Output the [x, y] coordinate of the center of the cell containing the given text.  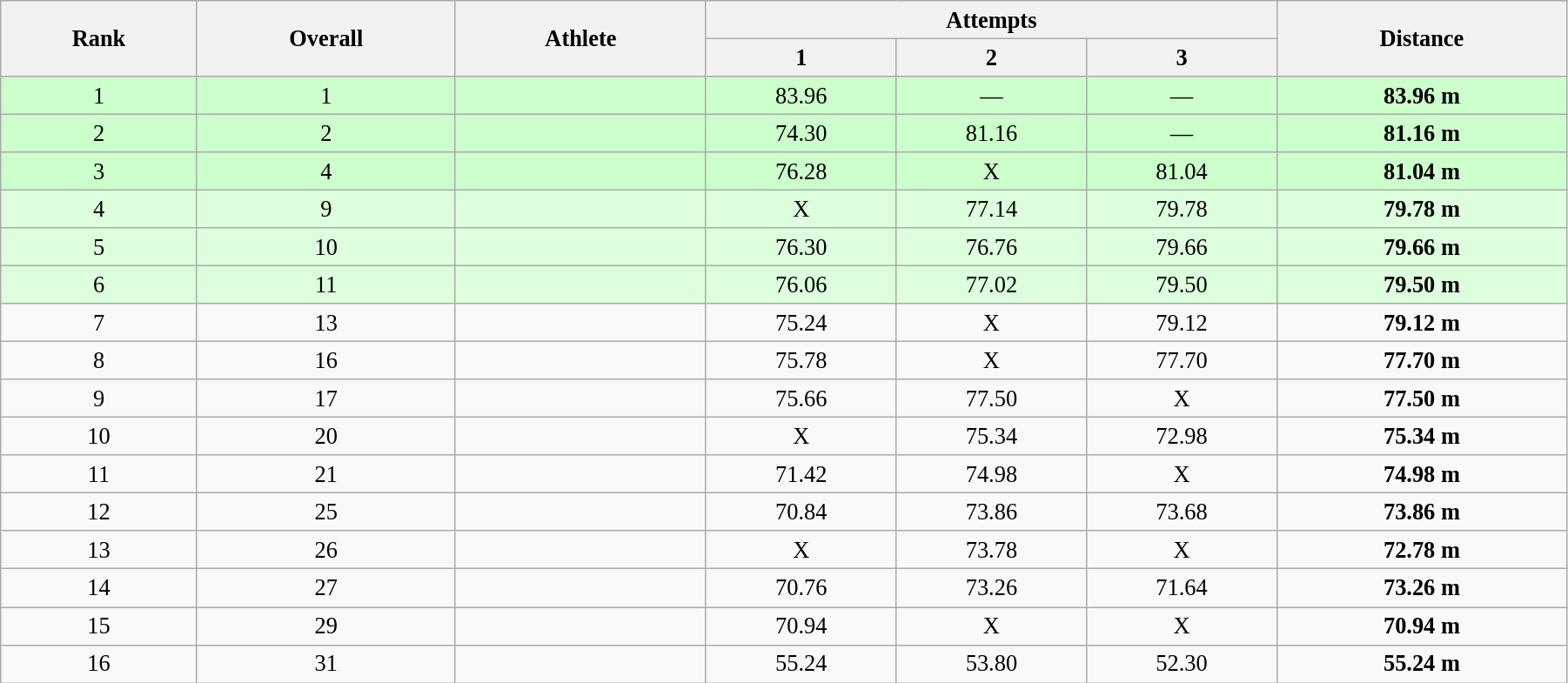
55.24 m [1422, 664]
14 [99, 588]
52.30 [1182, 664]
31 [325, 664]
70.84 [801, 512]
72.98 [1182, 436]
79.12 [1182, 323]
26 [325, 550]
81.04 [1182, 171]
6 [99, 285]
77.70 [1182, 360]
73.78 [992, 550]
79.66 [1182, 247]
17 [325, 398]
70.76 [801, 588]
75.34 m [1422, 436]
76.06 [801, 285]
70.94 m [1422, 626]
77.50 [992, 398]
71.42 [801, 474]
Attempts [991, 19]
15 [99, 626]
73.86 [992, 512]
70.94 [801, 626]
81.04 m [1422, 171]
75.24 [801, 323]
29 [325, 626]
79.50 m [1422, 285]
5 [99, 247]
21 [325, 474]
20 [325, 436]
74.30 [801, 133]
25 [325, 512]
8 [99, 360]
Distance [1422, 38]
83.96 m [1422, 95]
12 [99, 512]
74.98 [992, 474]
75.66 [801, 398]
83.96 [801, 95]
75.78 [801, 360]
76.76 [992, 247]
76.28 [801, 171]
73.26 [992, 588]
79.12 m [1422, 323]
75.34 [992, 436]
77.02 [992, 285]
55.24 [801, 664]
79.50 [1182, 285]
77.50 m [1422, 398]
74.98 m [1422, 474]
7 [99, 323]
81.16 [992, 133]
79.78 m [1422, 209]
Athlete [580, 38]
71.64 [1182, 588]
73.68 [1182, 512]
79.66 m [1422, 247]
81.16 m [1422, 133]
73.26 m [1422, 588]
Overall [325, 38]
77.14 [992, 209]
27 [325, 588]
73.86 m [1422, 512]
76.30 [801, 247]
79.78 [1182, 209]
77.70 m [1422, 360]
72.78 m [1422, 550]
53.80 [992, 664]
Rank [99, 38]
